Return the [X, Y] coordinate for the center point of the cell that contains the specified text.  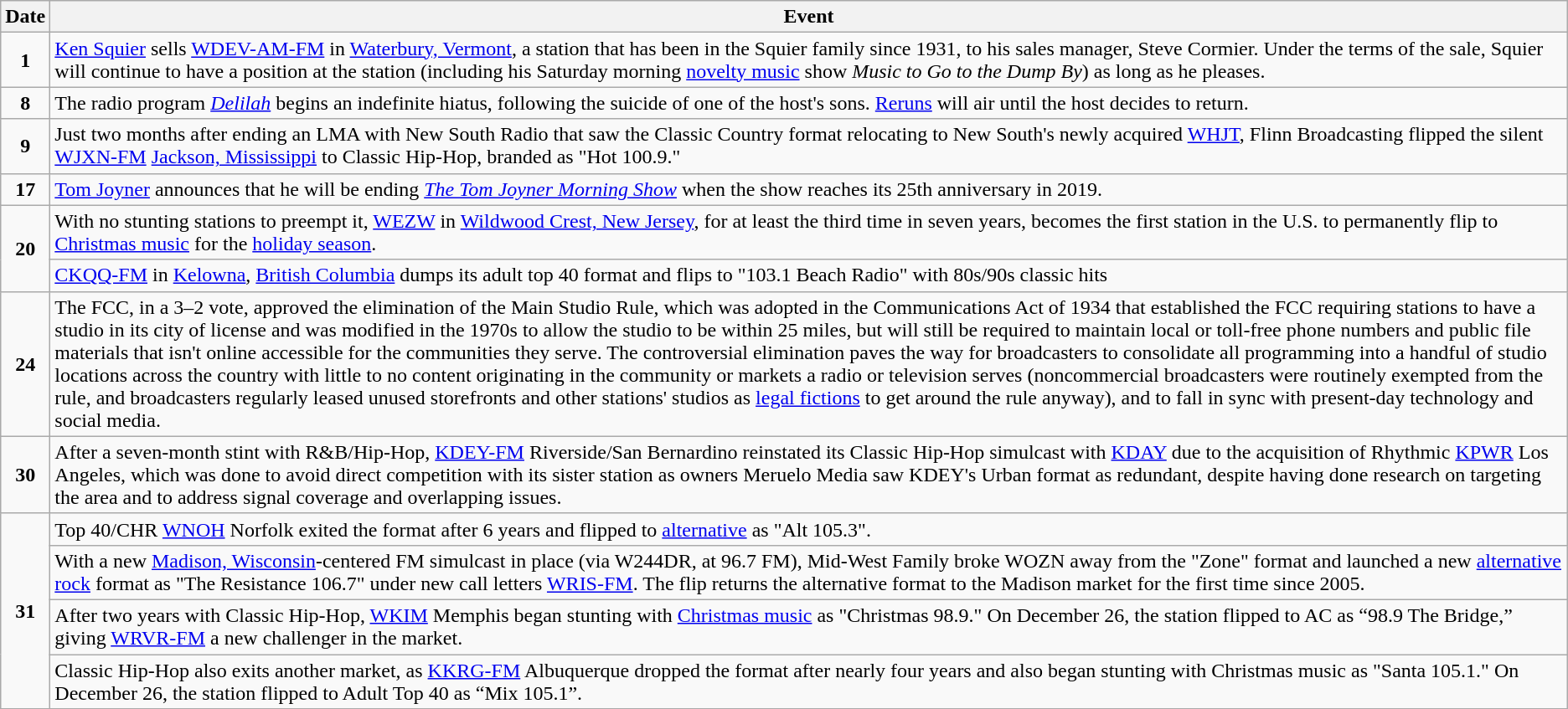
Date [25, 17]
20 [25, 248]
1 [25, 60]
Tom Joyner announces that he will be ending The Tom Joyner Morning Show when the show reaches its 25th anniversary in 2019. [809, 189]
9 [25, 146]
17 [25, 189]
8 [25, 103]
Top 40/CHR WNOH Norfolk exited the format after 6 years and flipped to alternative as "Alt 105.3". [809, 529]
31 [25, 611]
Event [809, 17]
CKQQ-FM in Kelowna, British Columbia dumps its adult top 40 format and flips to "103.1 Beach Radio" with 80s/90s classic hits [809, 275]
30 [25, 475]
24 [25, 363]
